Search for the cell housing the specified text and yield its (x, y) center coordinate. 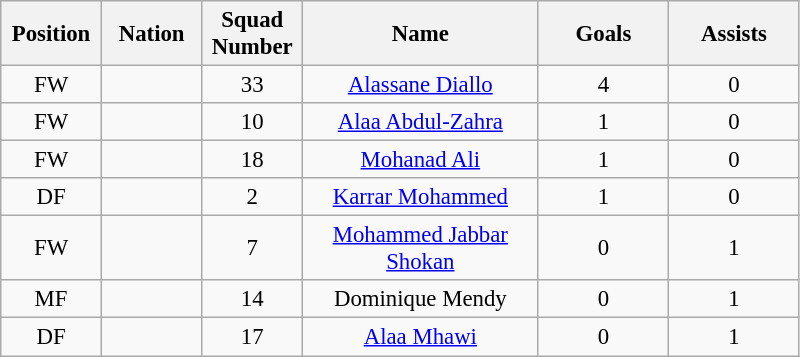
Mohanad Ali (421, 160)
Name (421, 34)
Squad Number (252, 34)
10 (252, 122)
7 (252, 248)
Dominique Mendy (421, 299)
18 (252, 160)
Nation (152, 34)
Position (52, 34)
33 (252, 85)
2 (252, 197)
Alaa Mhawi (421, 337)
Mohammed Jabbar Shokan (421, 248)
Alaa Abdul-Zahra (421, 122)
Goals (604, 34)
MF (52, 299)
Alassane Diallo (421, 85)
4 (604, 85)
17 (252, 337)
14 (252, 299)
Assists (734, 34)
Karrar Mohammed (421, 197)
